Return the (X, Y) coordinate for the center point of the cell that contains the specified text.  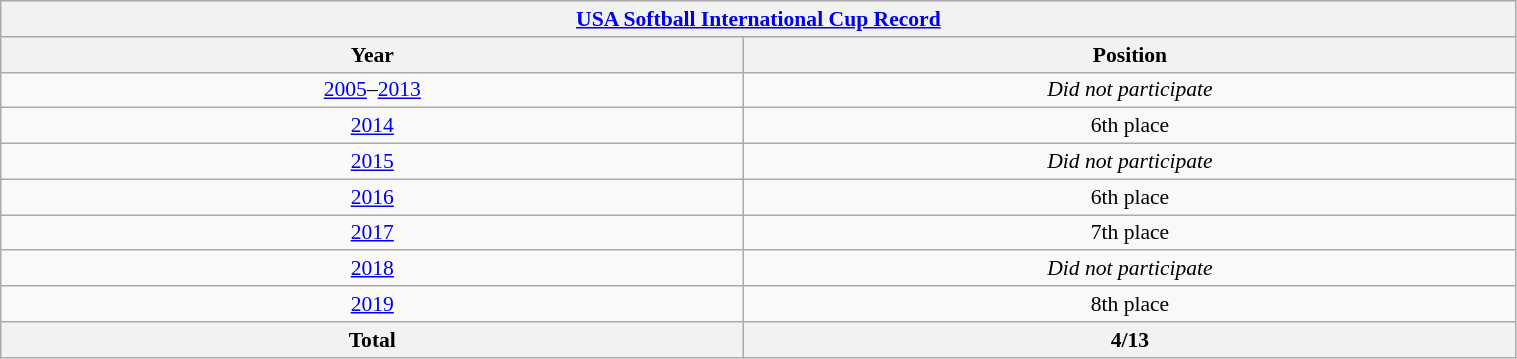
USA Softball International Cup Record (758, 19)
2018 (372, 269)
2017 (372, 233)
Year (372, 55)
4/13 (1130, 340)
2015 (372, 162)
8th place (1130, 304)
2005–2013 (372, 90)
7th place (1130, 233)
Total (372, 340)
2014 (372, 126)
2019 (372, 304)
Position (1130, 55)
2016 (372, 197)
